From the cell containing the given text, extract its center point as [X, Y] coordinate. 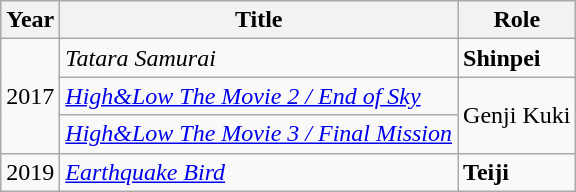
High&Low The Movie 2 / End of Sky [259, 96]
Teiji [517, 172]
Genji Kuki [517, 115]
Earthquake Bird [259, 172]
2019 [30, 172]
Shinpei [517, 58]
Title [259, 20]
Role [517, 20]
High&Low The Movie 3 / Final Mission [259, 134]
2017 [30, 96]
Year [30, 20]
Tatara Samurai [259, 58]
